Extract the [x, y] coordinate from the center of the cell holding the provided text.  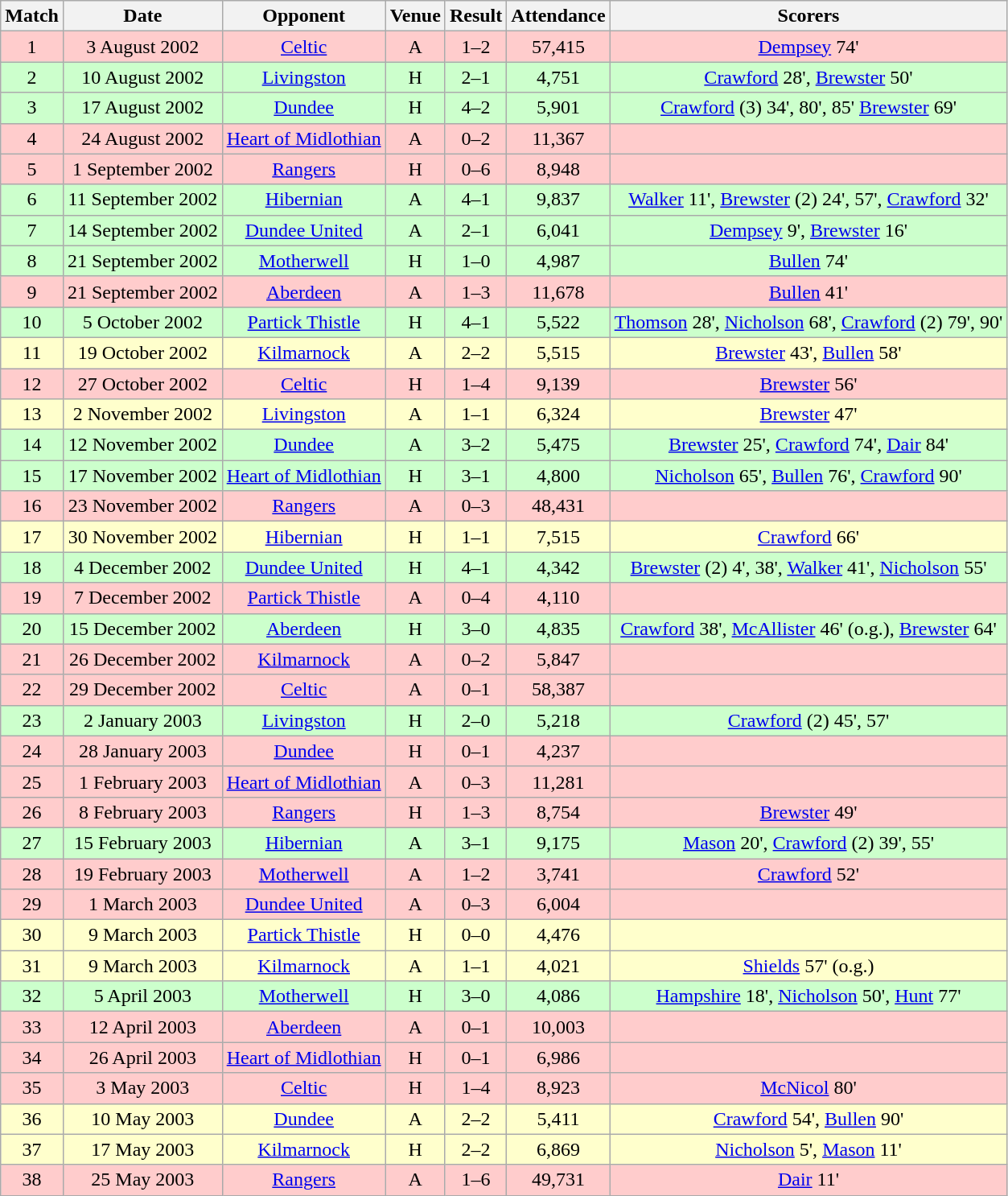
Bullen 41' [808, 291]
15 February 2003 [142, 843]
Crawford 28', Brewster 50' [808, 77]
Crawford 54', Bullen 90' [808, 1119]
Crawford (2) 45', 57' [808, 720]
Scorers [808, 16]
36 [32, 1119]
5,522 [558, 322]
18 [32, 567]
15 December 2002 [142, 629]
Dempsey 9', Brewster 16' [808, 230]
35 [32, 1088]
26 December 2002 [142, 659]
8,754 [558, 812]
38 [32, 1180]
3–2 [475, 445]
0–4 [475, 598]
6,986 [558, 1058]
Brewster 25', Crawford 74', Dair 84' [808, 445]
2 [32, 77]
5,411 [558, 1119]
5,218 [558, 720]
Crawford (3) 34', 80', 85' Brewster 69' [808, 108]
11,367 [558, 138]
12 April 2003 [142, 1027]
Result [475, 16]
Crawford 66' [808, 537]
19 [32, 598]
Date [142, 16]
14 September 2002 [142, 230]
29 December 2002 [142, 690]
32 [32, 996]
Brewster 56' [808, 384]
27 [32, 843]
5 October 2002 [142, 322]
15 [32, 476]
10 May 2003 [142, 1119]
5,515 [558, 353]
24 August 2002 [142, 138]
Brewster 43', Bullen 58' [808, 353]
4,086 [558, 996]
7,515 [558, 537]
23 November 2002 [142, 506]
4–2 [475, 108]
1–6 [475, 1180]
4,342 [558, 567]
Match [32, 16]
14 [32, 445]
4 [32, 138]
4,800 [558, 476]
McNicol 80' [808, 1088]
Venue [415, 16]
Shields 57' (o.g.) [808, 966]
6,041 [558, 230]
3,741 [558, 873]
24 [32, 751]
5,901 [558, 108]
6,324 [558, 414]
Thomson 28', Nicholson 68', Crawford (2) 79', 90' [808, 322]
48,431 [558, 506]
30 November 2002 [142, 537]
17 November 2002 [142, 476]
25 [32, 782]
12 November 2002 [142, 445]
1 September 2002 [142, 169]
Mason 20', Crawford (2) 39', 55' [808, 843]
4,751 [558, 77]
9,139 [558, 384]
6 [32, 200]
49,731 [558, 1180]
31 [32, 966]
Attendance [558, 16]
12 [32, 384]
0–6 [475, 169]
7 December 2002 [142, 598]
5 [32, 169]
34 [32, 1058]
Walker 11', Brewster (2) 24', 57', Crawford 32' [808, 200]
Nicholson 65', Bullen 76', Crawford 90' [808, 476]
8 [32, 261]
4,987 [558, 261]
22 [32, 690]
5,475 [558, 445]
Dempsey 74' [808, 47]
Brewster 47' [808, 414]
4,110 [558, 598]
17 [32, 537]
Bullen 74' [808, 261]
10 [32, 322]
9,175 [558, 843]
3 [32, 108]
0–0 [475, 935]
10 August 2002 [142, 77]
27 October 2002 [142, 384]
28 [32, 873]
28 January 2003 [142, 751]
1–0 [475, 261]
9,837 [558, 200]
20 [32, 629]
9 [32, 291]
3 May 2003 [142, 1088]
6,869 [558, 1149]
5,847 [558, 659]
Opponent [304, 16]
4,476 [558, 935]
1 [32, 47]
16 [32, 506]
11,281 [558, 782]
2–0 [475, 720]
23 [32, 720]
17 May 2003 [142, 1149]
11 [32, 353]
19 October 2002 [142, 353]
4,237 [558, 751]
5 April 2003 [142, 996]
Crawford 38', McAllister 46' (o.g.), Brewster 64' [808, 629]
25 May 2003 [142, 1180]
Crawford 52' [808, 873]
21 [32, 659]
11 September 2002 [142, 200]
17 August 2002 [142, 108]
Brewster (2) 4', 38', Walker 41', Nicholson 55' [808, 567]
26 April 2003 [142, 1058]
30 [32, 935]
4 December 2002 [142, 567]
37 [32, 1149]
Brewster 49' [808, 812]
4,021 [558, 966]
29 [32, 905]
Hampshire 18', Nicholson 50', Hunt 77' [808, 996]
8 February 2003 [142, 812]
58,387 [558, 690]
26 [32, 812]
1 March 2003 [142, 905]
6,004 [558, 905]
8,923 [558, 1088]
3 August 2002 [142, 47]
1 February 2003 [142, 782]
Dair 11' [808, 1180]
8,948 [558, 169]
4,835 [558, 629]
2 January 2003 [142, 720]
Nicholson 5', Mason 11' [808, 1149]
2 November 2002 [142, 414]
19 February 2003 [142, 873]
11,678 [558, 291]
10,003 [558, 1027]
33 [32, 1027]
7 [32, 230]
13 [32, 414]
57,415 [558, 47]
